Scan for the cell matching the given text and deliver its [X, Y] coordinate at center. 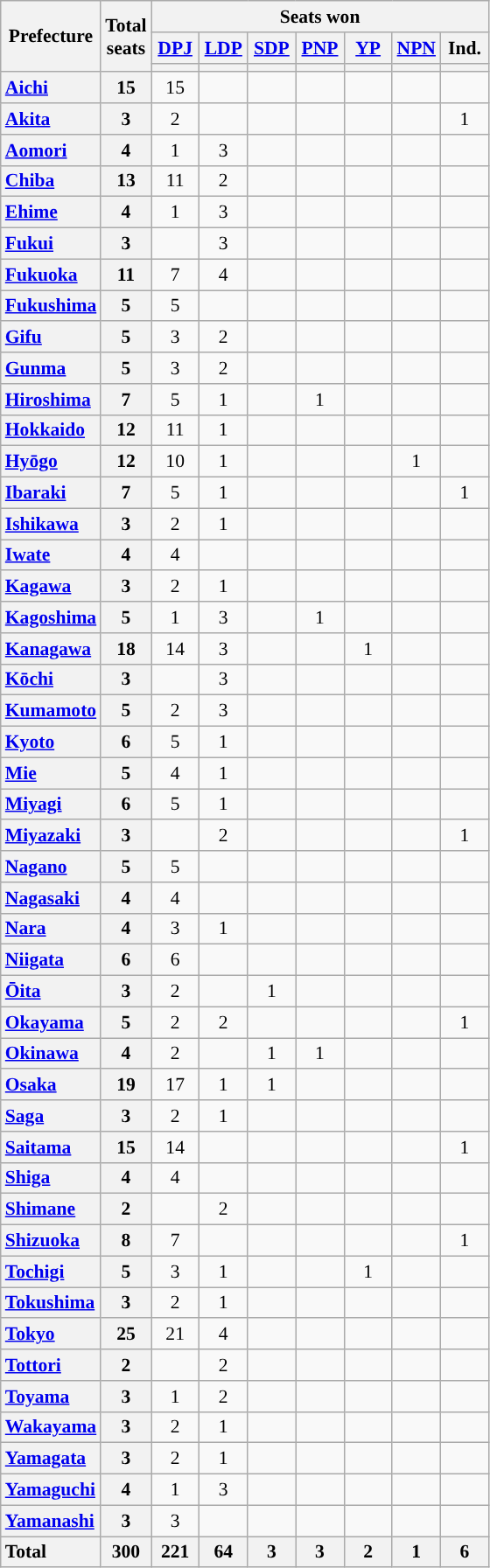
Hiroshima [51, 400]
Aichi [51, 88]
Tottori [51, 1365]
Fukushima [51, 306]
Okinawa [51, 1054]
25 [126, 1335]
Yamaguchi [51, 1490]
19 [126, 1085]
Miyagi [51, 805]
Totalseats [126, 37]
Gunma [51, 368]
Ishikawa [51, 524]
Yamagata [51, 1459]
PNP [320, 48]
YP [367, 48]
Osaka [51, 1085]
Nagano [51, 867]
Tokushima [51, 1303]
Fukui [51, 244]
10 [175, 462]
Toyama [51, 1397]
Iwate [51, 555]
8 [126, 1241]
Wakayama [51, 1427]
Yamanashi [51, 1521]
Mie [51, 773]
Niigata [51, 960]
13 [126, 181]
Hyōgo [51, 462]
SDP [271, 48]
18 [126, 649]
221 [175, 1552]
Ibaraki [51, 493]
64 [224, 1552]
Chiba [51, 181]
Hokkaido [51, 430]
Kumamoto [51, 711]
Shimane [51, 1209]
Ehime [51, 213]
Total [51, 1552]
Nagasaki [51, 898]
Prefecture [51, 37]
Shiga [51, 1178]
Akita [51, 119]
Kanagawa [51, 649]
Kōchi [51, 679]
DPJ [175, 48]
17 [175, 1085]
Ōita [51, 992]
Miyazaki [51, 836]
Kagoshima [51, 617]
Nara [51, 929]
LDP [224, 48]
Gifu [51, 338]
Seats won [320, 17]
Saga [51, 1116]
Tochigi [51, 1272]
Kyoto [51, 742]
Aomori [51, 150]
Shizuoka [51, 1241]
Okayama [51, 1022]
21 [175, 1335]
Fukuoka [51, 275]
Tokyo [51, 1335]
Ind. [464, 48]
NPN [416, 48]
Saitama [51, 1147]
Kagawa [51, 587]
300 [126, 1552]
